Locate the cell with the specified text and output its [x, y] center coordinate. 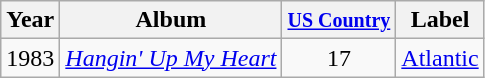
Hangin' Up My Heart [171, 58]
Album [171, 20]
1983 [30, 58]
17 [339, 58]
Atlantic [440, 58]
US Country [339, 20]
Label [440, 20]
Year [30, 20]
